Capture the cell that displays the provided text and extract its (X, Y) central coordinate. 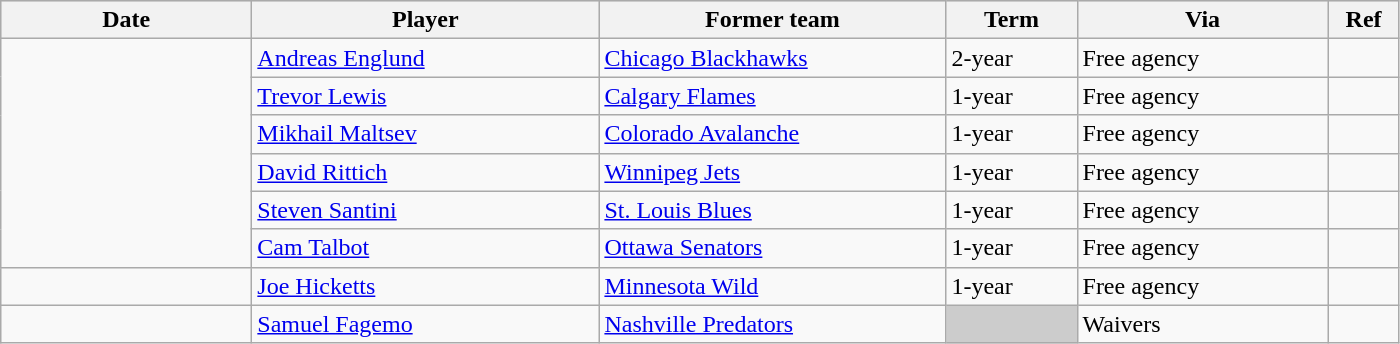
Trevor Lewis (426, 96)
Former team (772, 20)
2-year (1012, 58)
Ref (1364, 20)
David Rittich (426, 172)
Samuel Fagemo (426, 324)
Joe Hicketts (426, 286)
Chicago Blackhawks (772, 58)
Steven Santini (426, 210)
Minnesota Wild (772, 286)
Date (126, 20)
Ottawa Senators (772, 248)
Via (1202, 20)
Waivers (1202, 324)
Cam Talbot (426, 248)
Player (426, 20)
Colorado Avalanche (772, 134)
Calgary Flames (772, 96)
St. Louis Blues (772, 210)
Nashville Predators (772, 324)
Mikhail Maltsev (426, 134)
Winnipeg Jets (772, 172)
Term (1012, 20)
Andreas Englund (426, 58)
